Extract the (X, Y) coordinate from the center of the cell holding the provided text.  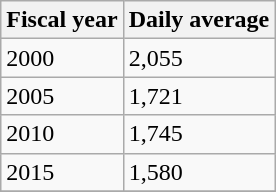
2015 (62, 172)
2000 (62, 58)
2005 (62, 96)
Fiscal year (62, 20)
2010 (62, 134)
1,745 (199, 134)
1,580 (199, 172)
2,055 (199, 58)
1,721 (199, 96)
Daily average (199, 20)
